For the text-containing cell, return its midpoint in (x, y) coordinate format. 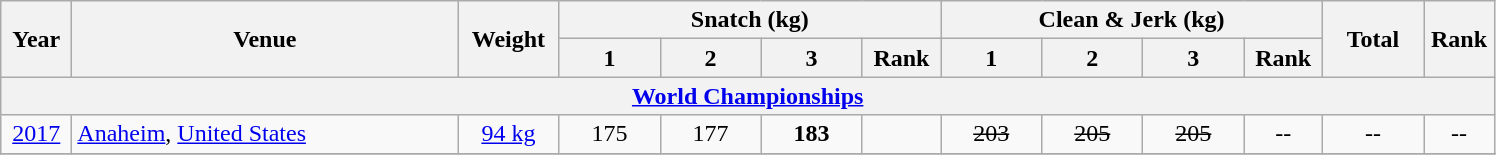
175 (610, 134)
Total (1372, 39)
Clean & Jerk (kg) (1132, 20)
183 (812, 134)
94 kg (508, 134)
Venue (265, 39)
Snatch (kg) (750, 20)
Anaheim, United States (265, 134)
Year (36, 39)
203 (992, 134)
Weight (508, 39)
177 (710, 134)
2017 (36, 134)
World Championships (748, 96)
